Find where the given text appears and provide that cell's center as [x, y] coordinate. 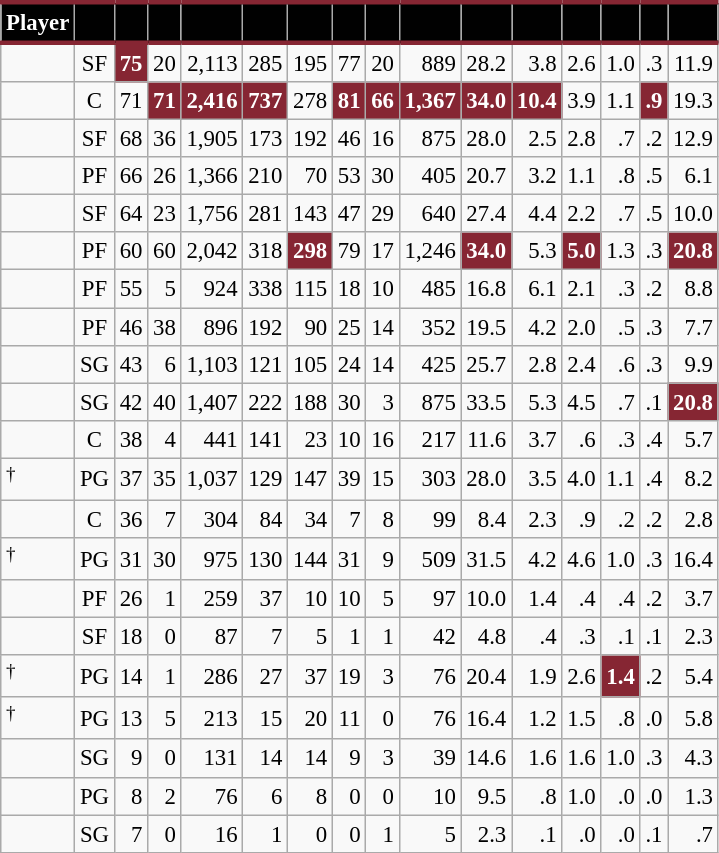
352 [430, 327]
10.4 [537, 101]
131 [212, 759]
924 [212, 289]
27.4 [486, 214]
4.6 [582, 559]
286 [212, 676]
2.5 [537, 139]
318 [266, 251]
2,416 [212, 101]
35 [164, 479]
53 [348, 176]
1,037 [212, 479]
640 [430, 214]
11 [348, 718]
304 [212, 519]
7.7 [693, 327]
1,103 [212, 364]
281 [266, 214]
3.8 [537, 62]
1,367 [430, 101]
9.5 [486, 796]
99 [430, 519]
9.9 [693, 364]
188 [310, 402]
16.8 [486, 289]
31.5 [486, 559]
298 [310, 251]
129 [266, 479]
975 [212, 559]
25 [348, 327]
4.3 [693, 759]
14.6 [486, 759]
84 [266, 519]
144 [310, 559]
79 [348, 251]
121 [266, 364]
210 [266, 176]
3.9 [582, 101]
143 [310, 214]
173 [266, 139]
34 [310, 519]
8.8 [693, 289]
4.0 [582, 479]
2 [164, 796]
2,113 [212, 62]
3.2 [537, 176]
81 [348, 101]
77 [348, 62]
217 [430, 439]
40 [164, 402]
47 [348, 214]
4.4 [537, 214]
19.5 [486, 327]
1,366 [212, 176]
5.7 [693, 439]
130 [266, 559]
5.4 [693, 676]
75 [130, 62]
889 [430, 62]
64 [130, 214]
1.9 [537, 676]
27 [266, 676]
Player [38, 22]
68 [130, 139]
5.0 [582, 251]
259 [212, 599]
195 [310, 62]
1,407 [212, 402]
55 [130, 289]
5.8 [693, 718]
28.2 [486, 62]
737 [266, 101]
4 [164, 439]
1.2 [537, 718]
213 [212, 718]
4.5 [582, 402]
87 [212, 637]
4.8 [486, 637]
278 [310, 101]
1.5 [582, 718]
509 [430, 559]
12.9 [693, 139]
8.2 [693, 479]
8.4 [486, 519]
485 [430, 289]
19 [348, 676]
20.7 [486, 176]
24 [348, 364]
896 [212, 327]
43 [130, 364]
19.3 [693, 101]
2,042 [212, 251]
2.0 [582, 327]
20.4 [486, 676]
1,756 [212, 214]
2.2 [582, 214]
25.7 [486, 364]
3.5 [537, 479]
141 [266, 439]
13 [130, 718]
303 [430, 479]
425 [430, 364]
29 [382, 214]
115 [310, 289]
97 [430, 599]
11.6 [486, 439]
2.4 [582, 364]
90 [310, 327]
405 [430, 176]
147 [310, 479]
105 [310, 364]
17 [382, 251]
222 [266, 402]
441 [212, 439]
2.1 [582, 289]
1,246 [430, 251]
11.9 [693, 62]
33.5 [486, 402]
285 [266, 62]
1,905 [212, 139]
70 [310, 176]
338 [266, 289]
